Return the [x, y] coordinate for the center point of the cell that contains the specified text.  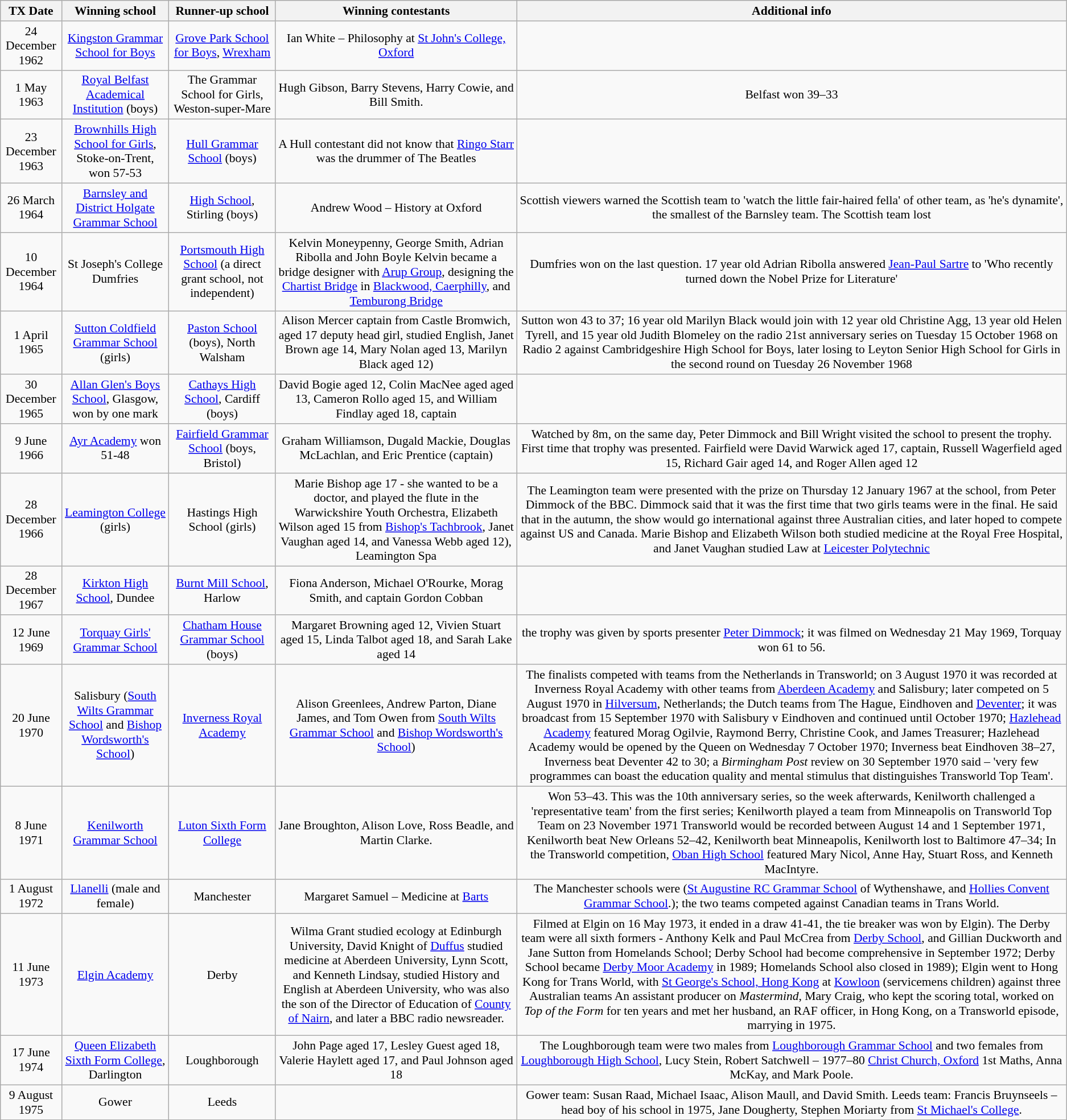
Jane Broughton, Alison Love, Ross Beadle, and Martin Clarke. [396, 833]
John Page aged 17, Lesley Guest aged 18, Valerie Haylett aged 17, and Paul Johnson aged 18 [396, 1060]
Andrew Wood – History at Oxford [396, 208]
Kenilworth Grammar School [115, 833]
Gower [115, 1102]
Graham Williamson, Dugald Mackie, Douglas McLachlan, and Eric Prentice (captain) [396, 448]
Manchester [222, 896]
David Bogie aged 12, Colin MacNee aged aged 13, Cameron Rollo aged 15, and William Findlay aged 18, captain [396, 399]
A Hull contestant did not know that Ringo Starr was the drummer of The Beatles [396, 151]
Elgin Academy [115, 975]
Burnt Mill School, Harlow [222, 590]
St Joseph's College Dumfries [115, 272]
Llanelli (male and female) [115, 896]
Kirkton High School, Dundee [115, 590]
the trophy was given by sports presenter Peter Dimmock; it was filmed on Wednesday 21 May 1969, Torquay won 61 to 56. [791, 640]
Chatham House Grammar School (boys) [222, 640]
23 December 1963 [31, 151]
Alison Mercer captain from Castle Bromwich, aged 17 deputy head girl, studied English, Janet Brown age 14, Mary Nolan aged 13, Marilyn Black aged 12) [396, 342]
Loughborough [222, 1060]
Royal Belfast Academical Institution (boys) [115, 94]
28 December 1967 [31, 590]
Grove Park School for Boys, Wrexham [222, 46]
Paston School (boys), North Walsham [222, 342]
Allan Glen's Boys School, Glasgow, won by one mark [115, 399]
9 June 1966 [31, 448]
Luton Sixth Form College [222, 833]
Winning contestants [396, 11]
Derby [222, 975]
Margaret Browning aged 12, Vivien Stuart aged 15, Linda Talbot aged 18, and Sarah Lake aged 14 [396, 640]
12 June 1969 [31, 640]
TX Date [31, 11]
Barnsley and District Holgate Grammar School [115, 208]
1 August 1972 [31, 896]
Salisbury (South Wilts Grammar School and Bishop Wordsworth's School) [115, 725]
Fairfield Grammar School (boys, Bristol) [222, 448]
Sutton Coldfield Grammar School (girls) [115, 342]
Winning school [115, 11]
1 April 1965 [31, 342]
30 December 1965 [31, 399]
9 August 1975 [31, 1102]
24 December 1962 [31, 46]
Dumfries won on the last question. 17 year old Adrian Ribolla answered Jean-Paul Sartre to 'Who recently turned down the Nobel Prize for Literature' [791, 272]
Fiona Anderson, Michael O'Rourke, Morag Smith, and captain Gordon Cobban [396, 590]
Hugh Gibson, Barry Stevens, Harry Cowie, and Bill Smith. [396, 94]
28 December 1966 [31, 520]
8 June 1971 [31, 833]
The Grammar School for Girls, Weston-super-Mare [222, 94]
Margaret Samuel – Medicine at Barts [396, 896]
Leeds [222, 1102]
Queen Elizabeth Sixth Form College, Darlington [115, 1060]
Additional info [791, 11]
Inverness Royal Academy [222, 725]
Cathays High School, Cardiff (boys) [222, 399]
26 March 1964 [31, 208]
Belfast won 39–33 [791, 94]
Kingston Grammar School for Boys [115, 46]
17 June 1974 [31, 1060]
11 June 1973 [31, 975]
Portsmouth High School (a direct grant school, not independent) [222, 272]
Runner-up school [222, 11]
Ian White – Philosophy at St John's College, Oxford [396, 46]
20 June 1970 [31, 725]
Hastings High School (girls) [222, 520]
Torquay Girls' Grammar School [115, 640]
High School, Stirling (boys) [222, 208]
1 May 1963 [31, 94]
Alison Greenlees, Andrew Parton, Diane James, and Tom Owen from South Wilts Grammar School and Bishop Wordsworth's School) [396, 725]
10 December 1964 [31, 272]
Ayr Academy won 51-48 [115, 448]
Brownhills High School for Girls, Stoke-on-Trent, won 57-53 [115, 151]
Leamington College (girls) [115, 520]
Hull Grammar School (boys) [222, 151]
